Locate the cell with the specified text and output its [X, Y] center coordinate. 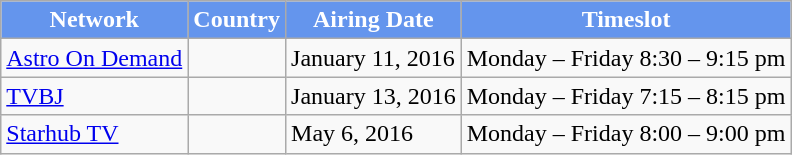
Starhub TV [94, 134]
Airing Date [374, 20]
Monday – Friday 8:30 – 9:15 pm [626, 58]
Monday – Friday 8:00 – 9:00 pm [626, 134]
Network [94, 20]
May 6, 2016 [374, 134]
Country [237, 20]
Timeslot [626, 20]
TVBJ [94, 96]
Monday – Friday 7:15 – 8:15 pm [626, 96]
January 11, 2016 [374, 58]
Astro On Demand [94, 58]
January 13, 2016 [374, 96]
